Return the (x, y) coordinate for the center point of the cell that contains the specified text.  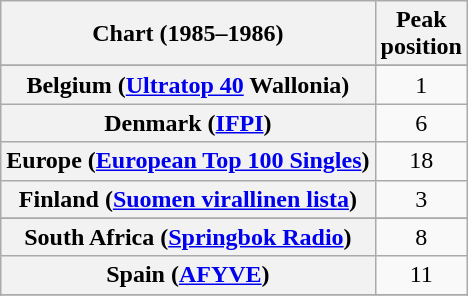
1 (421, 85)
Finland (Suomen virallinen lista) (188, 199)
South Africa (Springbok Radio) (188, 237)
Spain (AFYVE) (188, 275)
Europe (European Top 100 Singles) (188, 161)
Peakposition (421, 34)
Chart (1985–1986) (188, 34)
Belgium (Ultratop 40 Wallonia) (188, 85)
3 (421, 199)
8 (421, 237)
18 (421, 161)
11 (421, 275)
6 (421, 123)
Denmark (IFPI) (188, 123)
